Determine the [X, Y] coordinate at the center of the cell enclosing the given text.  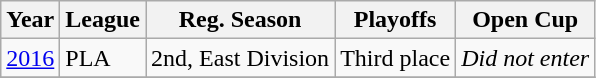
2016 [30, 58]
Playoffs [396, 20]
Open Cup [526, 20]
Reg. Season [240, 20]
League [103, 20]
PLA [103, 58]
Year [30, 20]
2nd, East Division [240, 58]
Did not enter [526, 58]
Third place [396, 58]
